Extract the (X, Y) coordinate from the center of the cell holding the provided text.  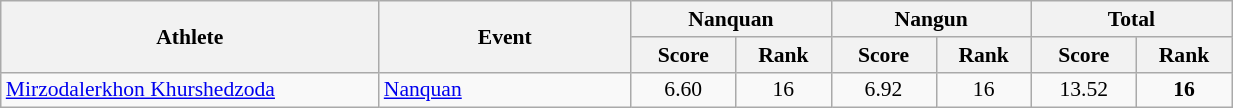
Athlete (190, 36)
Mirzodalerkhon Khurshedzoda (190, 90)
6.60 (684, 90)
13.52 (1084, 90)
Total (1131, 19)
Event (505, 36)
Nangun (931, 19)
6.92 (884, 90)
